Find where the given text appears and provide that cell's center as [x, y] coordinate. 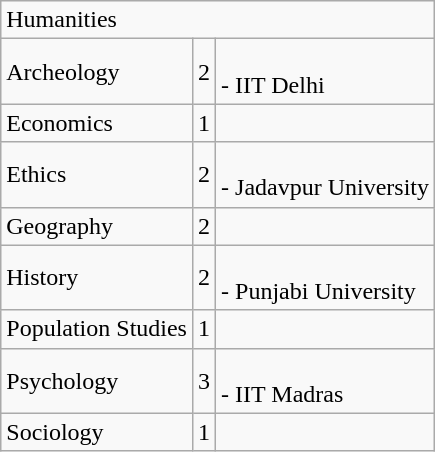
3 [204, 380]
Population Studies [97, 329]
Archeology [97, 72]
Geography [97, 226]
Ethics [97, 174]
Economics [97, 123]
- IIT Delhi [326, 72]
- Jadavpur University [326, 174]
Humanities [218, 20]
- IIT Madras [326, 380]
History [97, 278]
- Punjabi University [326, 278]
Psychology [97, 380]
Sociology [97, 432]
